Scan for the cell matching the given text and deliver its [X, Y] coordinate at center. 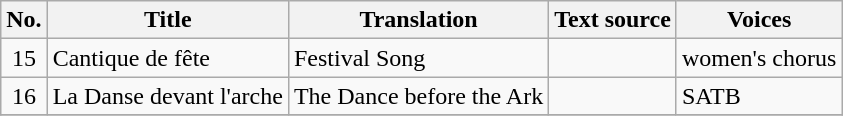
16 [24, 96]
women's chorus [758, 58]
Voices [758, 20]
Festival Song [418, 58]
La Danse devant l'arche [168, 96]
Text source [613, 20]
15 [24, 58]
Title [168, 20]
Cantique de fête [168, 58]
SATB [758, 96]
No. [24, 20]
The Dance before the Ark [418, 96]
Translation [418, 20]
